Find where the given text appears and provide that cell's center as [x, y] coordinate. 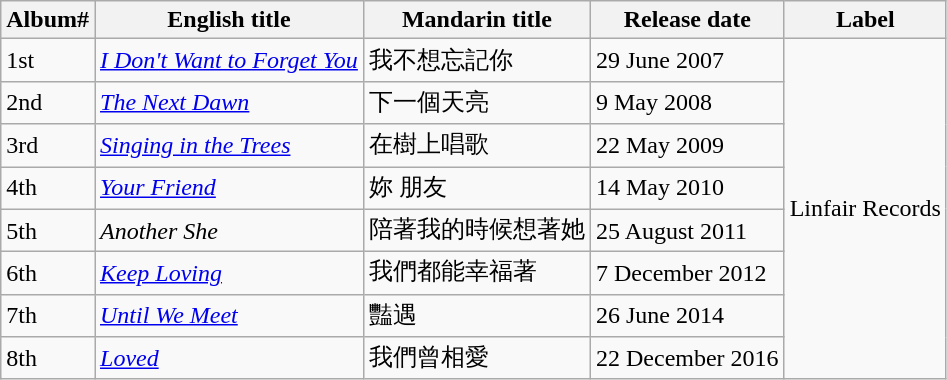
Another She [228, 230]
豔遇 [476, 316]
9 May 2008 [687, 102]
Loved [228, 358]
Album# [48, 20]
7th [48, 316]
5th [48, 230]
1st [48, 60]
陪著我的時候想著她 [476, 230]
22 December 2016 [687, 358]
Keep Loving [228, 274]
The Next Dawn [228, 102]
3rd [48, 146]
6th [48, 274]
2nd [48, 102]
下一個天亮 [476, 102]
English title [228, 20]
4th [48, 188]
Your Friend [228, 188]
22 May 2009 [687, 146]
在樹上唱歌 [476, 146]
Label [865, 20]
我們都能幸福著 [476, 274]
我們曾相愛 [476, 358]
Until We Meet [228, 316]
25 August 2011 [687, 230]
8th [48, 358]
妳 朋友 [476, 188]
我不想忘記你 [476, 60]
Release date [687, 20]
Singing in the Trees [228, 146]
I Don't Want to Forget You [228, 60]
Mandarin title [476, 20]
7 December 2012 [687, 274]
14 May 2010 [687, 188]
29 June 2007 [687, 60]
26 June 2014 [687, 316]
Linfair Records [865, 209]
